Scan for the cell matching the given text and deliver its (X, Y) coordinate at center. 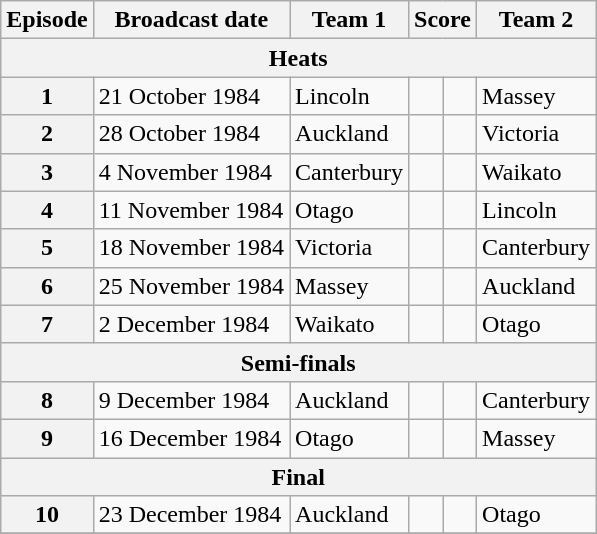
11 November 1984 (191, 210)
1 (47, 96)
9 (47, 438)
2 December 1984 (191, 324)
28 October 1984 (191, 134)
Team 2 (536, 20)
9 December 1984 (191, 400)
23 December 1984 (191, 515)
Team 1 (350, 20)
8 (47, 400)
Final (298, 477)
5 (47, 248)
25 November 1984 (191, 286)
Episode (47, 20)
10 (47, 515)
Semi-finals (298, 362)
6 (47, 286)
3 (47, 172)
2 (47, 134)
Score (443, 20)
16 December 1984 (191, 438)
Heats (298, 58)
4 November 1984 (191, 172)
4 (47, 210)
21 October 1984 (191, 96)
18 November 1984 (191, 248)
Broadcast date (191, 20)
7 (47, 324)
